Return (X, Y) of the center of cell containing provided text 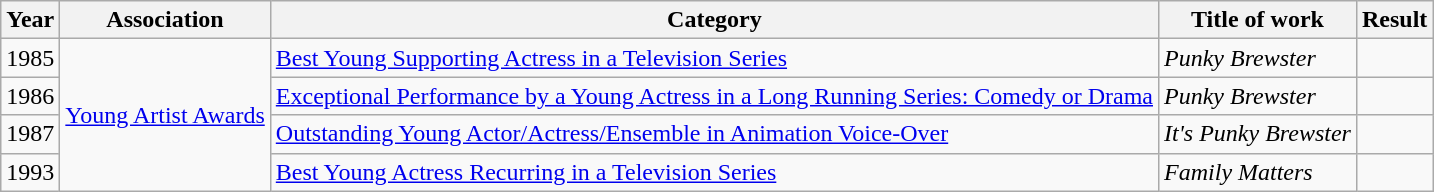
Title of work (1258, 20)
Association (165, 20)
Category (714, 20)
Family Matters (1258, 172)
Exceptional Performance by a Young Actress in a Long Running Series: Comedy or Drama (714, 96)
Young Artist Awards (165, 115)
Best Young Actress Recurring in a Television Series (714, 172)
Best Young Supporting Actress in a Television Series (714, 58)
1993 (30, 172)
Result (1394, 20)
It's Punky Brewster (1258, 134)
1987 (30, 134)
Year (30, 20)
1986 (30, 96)
Outstanding Young Actor/Actress/Ensemble in Animation Voice-Over (714, 134)
1985 (30, 58)
